Locate the cell with the specified text and output its (X, Y) center coordinate. 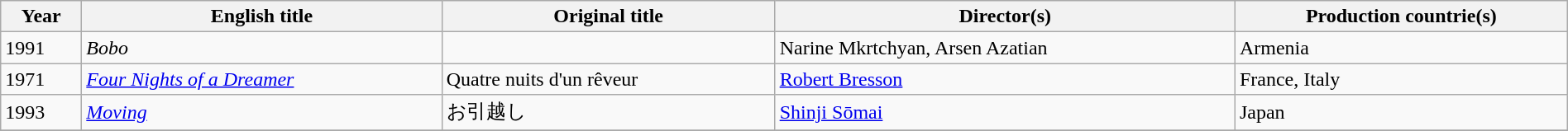
Bobo (261, 48)
お引越し (609, 112)
Original title (609, 16)
English title (261, 16)
Narine Mkrtchyan, Arsen Azatian (1005, 48)
Four Nights of a Dreamer (261, 79)
Quatre nuits d'un rêveur (609, 79)
Shinji Sōmai (1005, 112)
1971 (41, 79)
Robert Bresson (1005, 79)
1993 (41, 112)
1991 (41, 48)
Moving (261, 112)
Production countrie(s) (1401, 16)
Japan (1401, 112)
Director(s) (1005, 16)
Armenia (1401, 48)
France, Italy (1401, 79)
Year (41, 16)
